Extract the (X, Y) coordinate from the center of the cell holding the provided text.  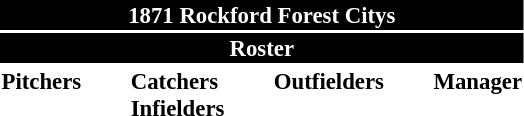
1871 Rockford Forest Citys (262, 15)
Roster (262, 48)
